Extract the [X, Y] coordinate from the center of the cell holding the provided text.  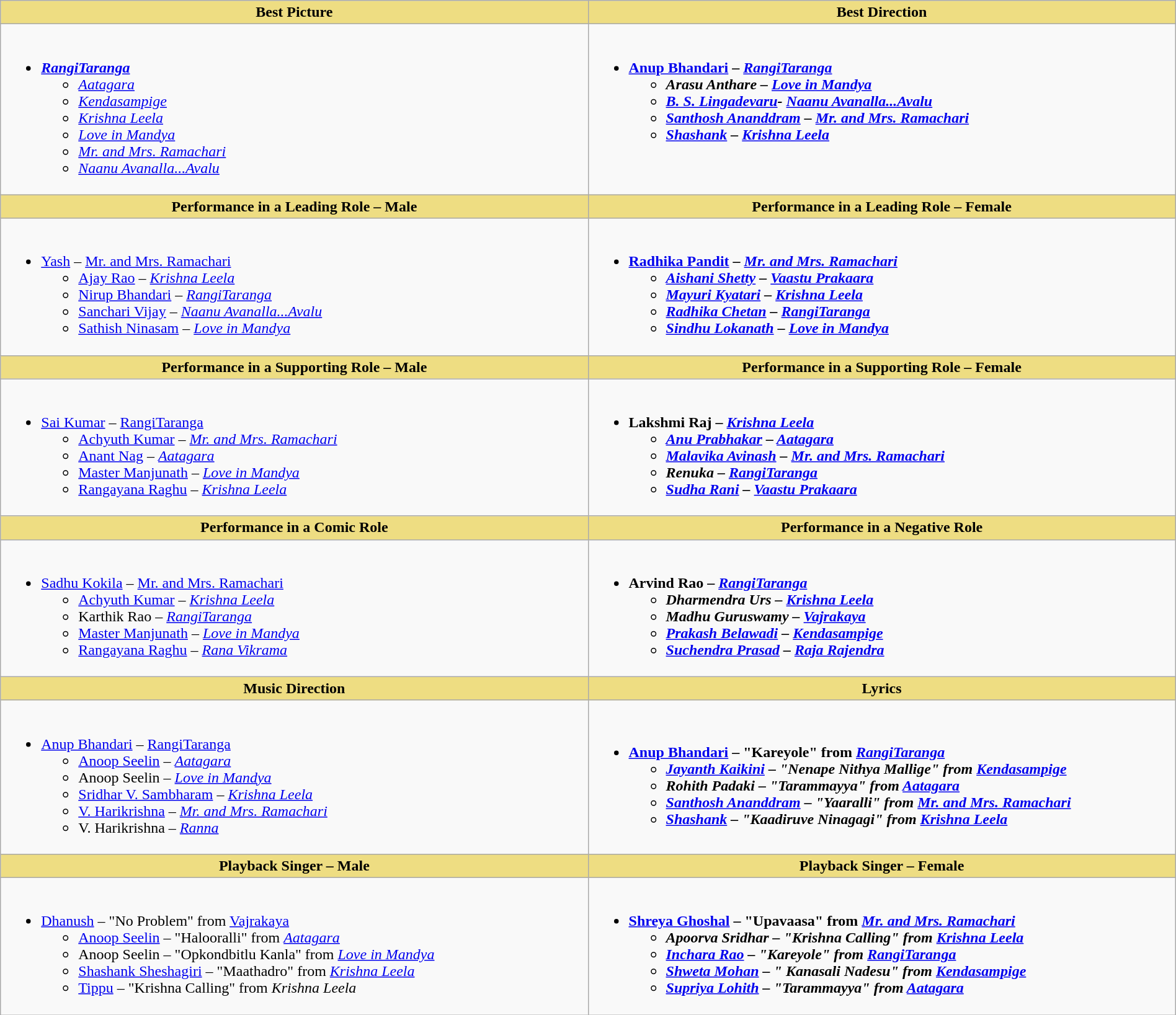
Music Direction [294, 688]
Playback Singer – Male [294, 866]
RangiTarangaAatagaraKendasampigeKrishna LeelaLove in MandyaMr. and Mrs. RamachariNaanu Avanalla...Avalu [294, 109]
Performance in a Negative Role [882, 528]
Best Picture [294, 12]
Playback Singer – Female [882, 866]
Lakshmi Raj – Krishna LeelaAnu Prabhakar – AatagaraMalavika Avinash – Mr. and Mrs. RamachariRenuka – RangiTarangaSudha Rani – Vaastu Prakaara [882, 448]
Sai Kumar – RangiTarangaAchyuth Kumar – Mr. and Mrs. RamachariAnant Nag – AatagaraMaster Manjunath – Love in MandyaRangayana Raghu – Krishna Leela [294, 448]
Performance in a Leading Role – Male [294, 206]
Performance in a Comic Role [294, 528]
Performance in a Supporting Role – Female [882, 367]
Performance in a Leading Role – Female [882, 206]
Best Direction [882, 12]
Performance in a Supporting Role – Male [294, 367]
Lyrics [882, 688]
Arvind Rao – RangiTarangaDharmendra Urs – Krishna LeelaMadhu Guruswamy – VajrakayaPrakash Belawadi – KendasampigeSuchendra Prasad – Raja Rajendra [882, 608]
